Detect which cell encompasses the target text, then output its [X, Y] center coordinate. 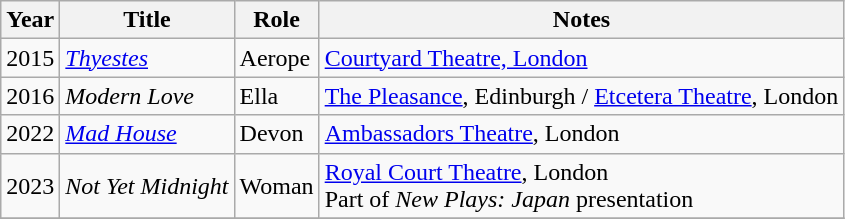
Thyestes [147, 58]
Modern Love [147, 96]
2016 [30, 96]
Woman [276, 186]
2022 [30, 134]
Title [147, 20]
Notes [582, 20]
Role [276, 20]
Aerope [276, 58]
2015 [30, 58]
Royal Court Theatre, LondonPart of New Plays: Japan presentation [582, 186]
Mad House [147, 134]
Devon [276, 134]
2023 [30, 186]
Ambassadors Theatre, London [582, 134]
Courtyard Theatre, London [582, 58]
Not Yet Midnight [147, 186]
The Pleasance, Edinburgh / Etcetera Theatre, London [582, 96]
Ella [276, 96]
Year [30, 20]
